From the cell containing the given text, extract its center point as (x, y) coordinate. 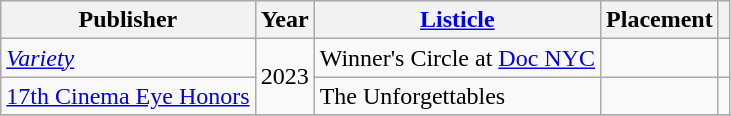
The Unforgettables (457, 96)
Publisher (128, 20)
Listicle (457, 20)
Placement (660, 20)
Year (284, 20)
Variety (128, 58)
Winner's Circle at Doc NYC (457, 58)
17th Cinema Eye Honors (128, 96)
2023 (284, 77)
